Determine the [x, y] coordinate at the center of the cell enclosing the given text.  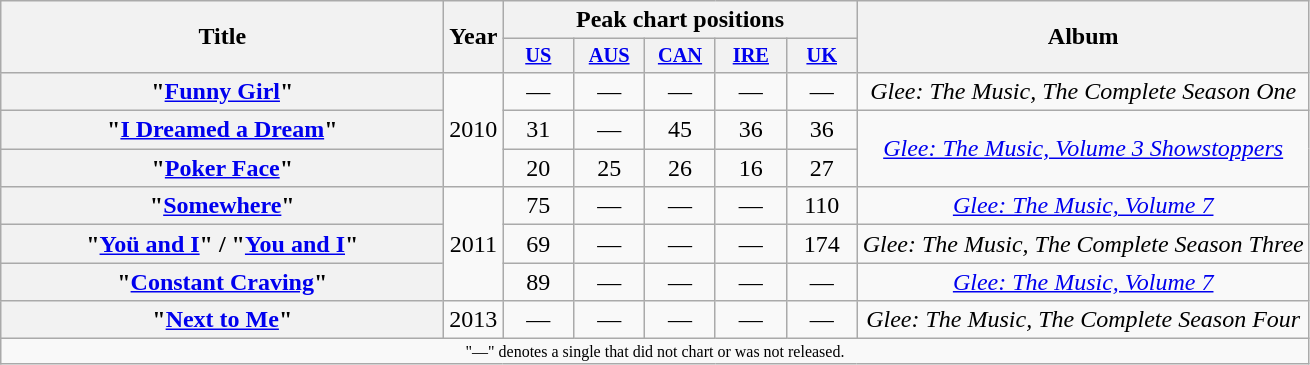
Glee: The Music, The Complete Season Three [1083, 244]
20 [538, 168]
26 [680, 168]
IRE [750, 56]
69 [538, 244]
CAN [680, 56]
16 [750, 168]
AUS [610, 56]
25 [610, 168]
Year [474, 37]
2010 [474, 129]
Peak chart positions [680, 20]
Album [1083, 37]
Title [222, 37]
45 [680, 130]
2011 [474, 244]
174 [822, 244]
31 [538, 130]
"Yoü and I" / "You and I" [222, 244]
"Funny Girl" [222, 91]
"—" denotes a single that did not chart or was not released. [655, 351]
"Somewhere" [222, 206]
"Next to Me" [222, 320]
US [538, 56]
Glee: The Music, Volume 3 Showstoppers [1083, 149]
Glee: The Music, The Complete Season One [1083, 91]
UK [822, 56]
27 [822, 168]
75 [538, 206]
89 [538, 282]
2013 [474, 320]
"Constant Craving" [222, 282]
"I Dreamed a Dream" [222, 130]
"Poker Face" [222, 168]
110 [822, 206]
Glee: The Music, The Complete Season Four [1083, 320]
